Output the [X, Y] coordinate of the center of the cell containing the given text.  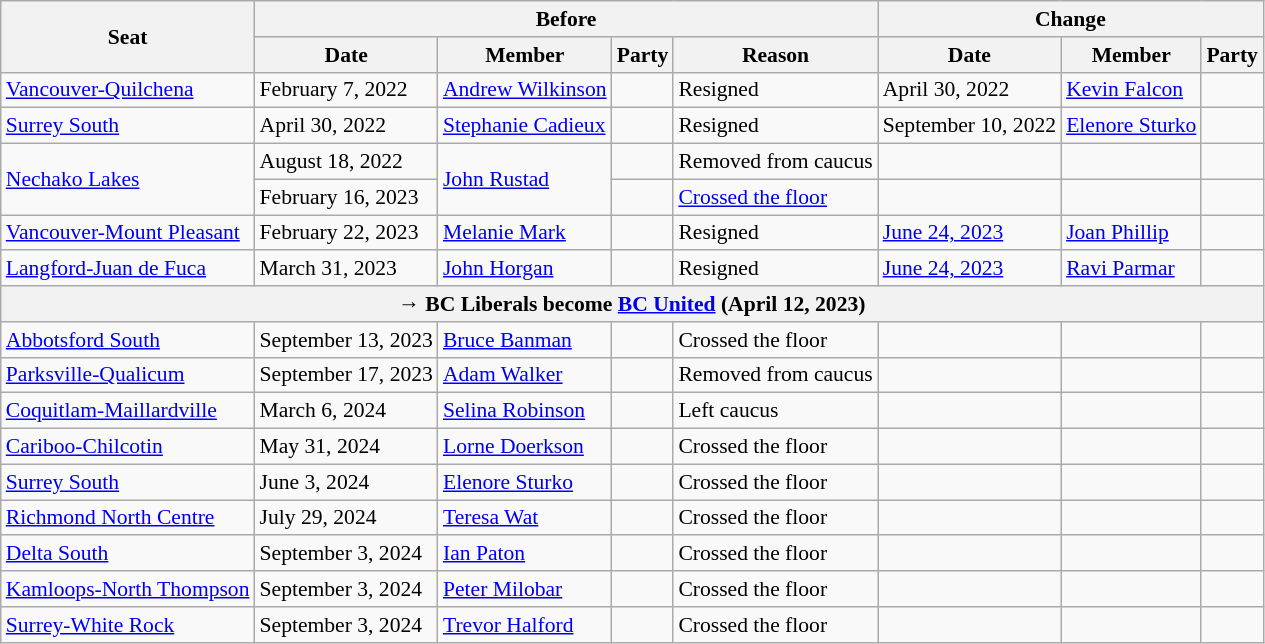
June 3, 2024 [346, 482]
February 7, 2022 [346, 90]
Adam Walker [525, 375]
Melanie Mark [525, 233]
Parksville-Qualicum [128, 375]
John Horgan [525, 269]
John Rustad [525, 180]
Stephanie Cadieux [525, 126]
March 31, 2023 [346, 269]
Kevin Falcon [1131, 90]
Vancouver-Mount Pleasant [128, 233]
May 31, 2024 [346, 447]
March 6, 2024 [346, 411]
July 29, 2024 [346, 518]
Trevor Halford [525, 625]
→ BC Liberals become BC United (April 12, 2023) [632, 304]
Teresa Wat [525, 518]
September 10, 2022 [970, 126]
Andrew Wilkinson [525, 90]
Richmond North Centre [128, 518]
Surrey-White Rock [128, 625]
Langford-Juan de Fuca [128, 269]
February 22, 2023 [346, 233]
Vancouver-Quilchena [128, 90]
Peter Milobar [525, 589]
Kamloops-North Thompson [128, 589]
Nechako Lakes [128, 180]
Delta South [128, 554]
Ian Paton [525, 554]
Abbotsford South [128, 340]
Reason [775, 55]
September 17, 2023 [346, 375]
February 16, 2023 [346, 197]
Bruce Banman [525, 340]
Change [1070, 19]
Before [566, 19]
Left caucus [775, 411]
Ravi Parmar [1131, 269]
Joan Phillip [1131, 233]
Cariboo-Chilcotin [128, 447]
August 18, 2022 [346, 162]
Selina Robinson [525, 411]
Coquitlam-Maillardville [128, 411]
Seat [128, 36]
September 13, 2023 [346, 340]
Lorne Doerkson [525, 447]
